Return the [x, y] coordinate for the center point of the cell that contains the specified text.  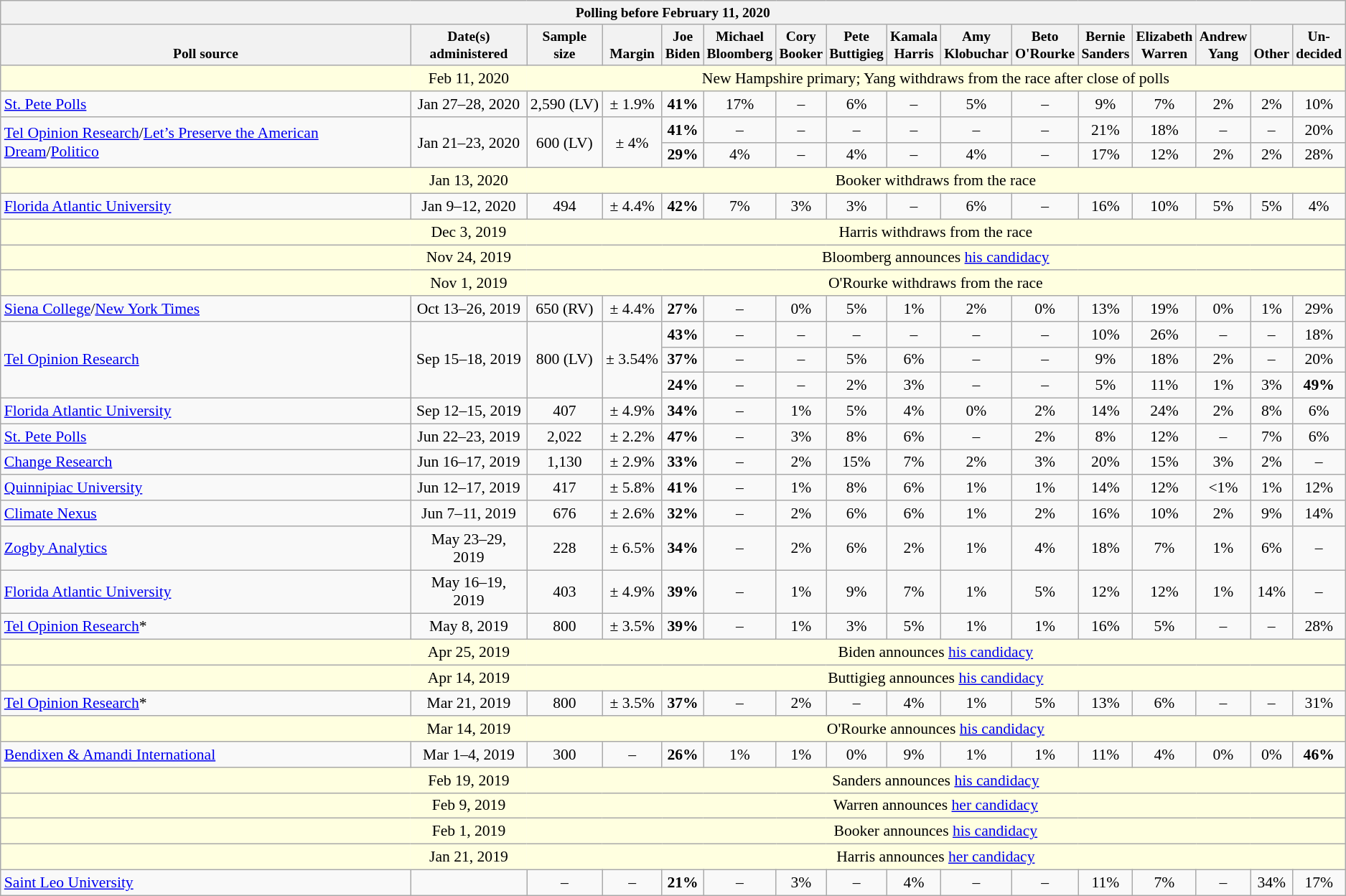
Dec 3, 2019 [469, 232]
49% [1319, 386]
Bloomberg announces his candidacy [936, 258]
± 6.5% [632, 549]
Biden announces his candidacy [936, 653]
600 (LV) [564, 142]
Jun 22–23, 2019 [469, 437]
Jun 16–17, 2019 [469, 462]
46% [1319, 755]
May 23–29, 2019 [469, 549]
Other [1272, 45]
Jan 21, 2019 [469, 857]
± 2.9% [632, 462]
650 (RV) [564, 309]
Nov 1, 2019 [469, 284]
Tel Opinion Research/Let’s Preserve the American Dream/Politico [205, 142]
Harris announces her candidacy [936, 857]
33% [683, 462]
407 [564, 411]
2,590 (LV) [564, 104]
O'Rourke announces his candidacy [936, 729]
494 [564, 207]
BetoO'Rourke [1044, 45]
KamalaHarris [913, 45]
Jan 27–28, 2020 [469, 104]
CoryBooker [801, 45]
Buttigieg announces his candidacy [936, 678]
Oct 13–26, 2019 [469, 309]
± 3.54% [632, 360]
PeteButtigieg [857, 45]
Jun 12–17, 2019 [469, 488]
47% [683, 437]
Saint Leo University [205, 882]
31% [1319, 704]
Feb 11, 2020 [469, 79]
Zogby Analytics [205, 549]
Feb 19, 2019 [469, 780]
43% [683, 335]
Sep 12–15, 2019 [469, 411]
Siena College/New York Times [205, 309]
Booker withdraws from the race [936, 181]
Feb 1, 2019 [469, 831]
JoeBiden [683, 45]
403 [564, 592]
± 5.8% [632, 488]
MichaelBloomberg [739, 45]
Polling before February 11, 2020 [673, 13]
Sep 15–18, 2019 [469, 360]
Un-decided [1319, 45]
Jan 9–12, 2020 [469, 207]
O'Rourke withdraws from the race [936, 284]
19% [1164, 309]
Date(s)administered [469, 45]
AmyKlobuchar [976, 45]
300 [564, 755]
32% [683, 513]
228 [564, 549]
417 [564, 488]
1,130 [564, 462]
Nov 24, 2019 [469, 258]
27% [683, 309]
Sanders announces his candidacy [936, 780]
Feb 9, 2019 [469, 806]
800 (LV) [564, 360]
May 8, 2019 [469, 627]
± 4% [632, 142]
May 16–19, 2019 [469, 592]
Jun 7–11, 2019 [469, 513]
± 1.9% [632, 104]
Climate Nexus [205, 513]
Tel Opinion Research [205, 360]
Quinnipiac University [205, 488]
± 2.2% [632, 437]
BernieSanders [1106, 45]
± 2.6% [632, 513]
New Hampshire primary; Yang withdraws from the race after close of polls [936, 79]
Harris withdraws from the race [936, 232]
<1% [1223, 488]
Jan 13, 2020 [469, 181]
Poll source [205, 45]
2,022 [564, 437]
AndrewYang [1223, 45]
Mar 1–4, 2019 [469, 755]
Warren announces her candidacy [936, 806]
Mar 21, 2019 [469, 704]
Mar 14, 2019 [469, 729]
Change Research [205, 462]
Booker announces his candidacy [936, 831]
676 [564, 513]
Jan 21–23, 2020 [469, 142]
Margin [632, 45]
42% [683, 207]
ElizabethWarren [1164, 45]
Bendixen & Amandi International [205, 755]
Apr 14, 2019 [469, 678]
Apr 25, 2019 [469, 653]
Samplesize [564, 45]
